Return (x, y) of the center of cell containing provided text 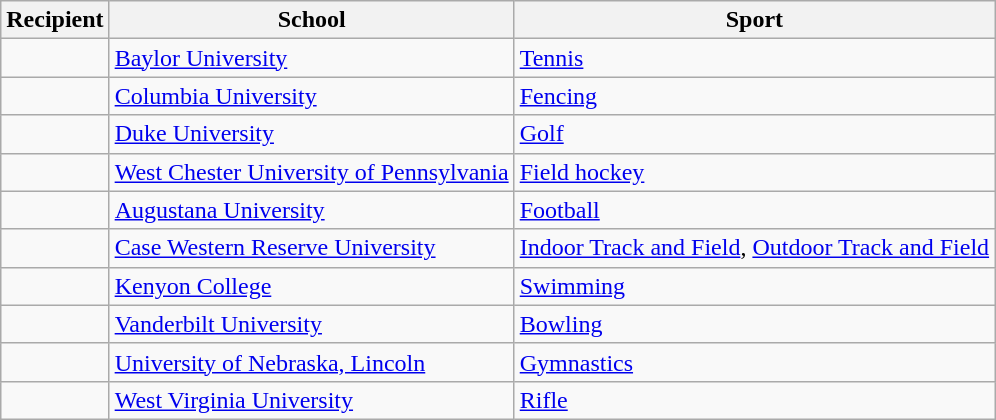
Recipient (55, 20)
Vanderbilt University (312, 324)
University of Nebraska, Lincoln (312, 362)
West Chester University of Pennsylvania (312, 172)
Baylor University (312, 58)
Fencing (754, 96)
Duke University (312, 134)
Sport (754, 20)
Tennis (754, 58)
West Virginia University (312, 400)
Augustana University (312, 210)
Field hockey (754, 172)
Bowling (754, 324)
Football (754, 210)
Gymnastics (754, 362)
School (312, 20)
Case Western Reserve University (312, 248)
Indoor Track and Field, Outdoor Track and Field (754, 248)
Swimming (754, 286)
Kenyon College (312, 286)
Rifle (754, 400)
Columbia University (312, 96)
Golf (754, 134)
